Extract the [x, y] coordinate from the center of the cell holding the provided text.  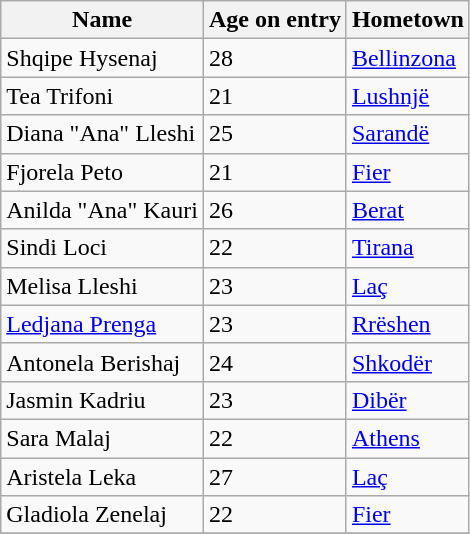
Sara Malaj [102, 438]
Diana "Ana" Lleshi [102, 134]
27 [274, 477]
26 [274, 210]
Gladiola Zenelaj [102, 515]
Dibër [408, 400]
Sindi Loci [102, 248]
25 [274, 134]
Name [102, 20]
Lushnjë [408, 96]
Sarandë [408, 134]
28 [274, 58]
Athens [408, 438]
Bellinzona [408, 58]
Antonela Berishaj [102, 362]
24 [274, 362]
Berat [408, 210]
Shkodër [408, 362]
Aristela Leka [102, 477]
Tea Trifoni [102, 96]
Ledjana Prenga [102, 324]
Shqipe Hysenaj [102, 58]
Hometown [408, 20]
Jasmin Kadriu [102, 400]
Fjorela Peto [102, 172]
Rrëshen [408, 324]
Melisa Lleshi [102, 286]
Anilda "Ana" Kauri [102, 210]
Tirana [408, 248]
Age on entry [274, 20]
